Determine the (x, y) coordinate at the center of the cell enclosing the given text.  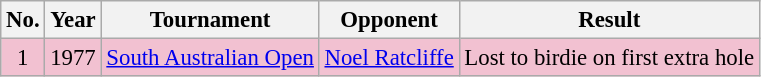
Lost to birdie on first extra hole (609, 58)
1 (23, 58)
South Australian Open (210, 58)
Noel Ratcliffe (389, 58)
1977 (73, 58)
No. (23, 20)
Tournament (210, 20)
Year (73, 20)
Result (609, 20)
Opponent (389, 20)
